For the text-containing cell, return its midpoint in [X, Y] coordinate format. 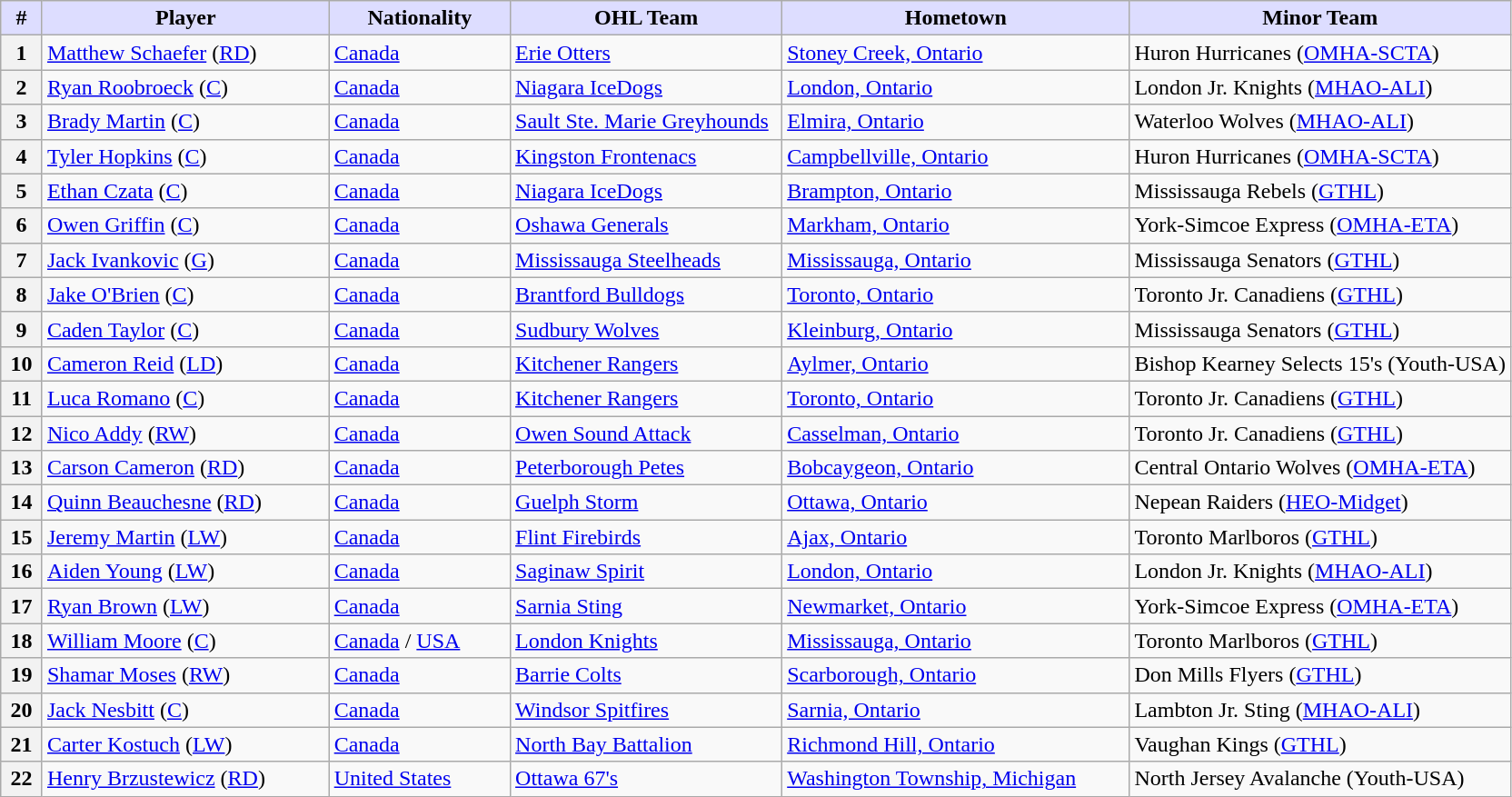
Ryan Brown (LW) [185, 606]
Sudbury Wolves [647, 329]
# [22, 18]
Mississauga Steelheads [647, 260]
Sarnia, Ontario [956, 710]
William Moore (C) [185, 641]
Richmond Hill, Ontario [956, 744]
Nico Addy (RW) [185, 433]
Windsor Spitfires [647, 710]
Shamar Moses (RW) [185, 675]
Bishop Kearney Selects 15's (Youth-USA) [1320, 364]
16 [22, 572]
Jack Ivankovic (G) [185, 260]
17 [22, 606]
Don Mills Flyers (GTHL) [1320, 675]
Campbellville, Ontario [956, 156]
Saginaw Spirit [647, 572]
6 [22, 225]
Caden Taylor (C) [185, 329]
Markham, Ontario [956, 225]
3 [22, 122]
North Bay Battalion [647, 744]
Kingston Frontenacs [647, 156]
Brantford Bulldogs [647, 294]
Aiden Young (LW) [185, 572]
Elmira, Ontario [956, 122]
Brampton, Ontario [956, 191]
Luca Romano (C) [185, 398]
Jack Nesbitt (C) [185, 710]
Casselman, Ontario [956, 433]
Kleinburg, Ontario [956, 329]
12 [22, 433]
Player [185, 18]
Tyler Hopkins (C) [185, 156]
United States [420, 779]
5 [22, 191]
9 [22, 329]
Vaughan Kings (GTHL) [1320, 744]
Ethan Czata (C) [185, 191]
Jake O'Brien (C) [185, 294]
Lambton Jr. Sting (MHAO-ALI) [1320, 710]
Guelph Storm [647, 503]
20 [22, 710]
Minor Team [1320, 18]
Aylmer, Ontario [956, 364]
Newmarket, Ontario [956, 606]
Matthew Schaefer (RD) [185, 53]
Brady Martin (C) [185, 122]
Stoney Creek, Ontario [956, 53]
Quinn Beauchesne (RD) [185, 503]
18 [22, 641]
Scarborough, Ontario [956, 675]
Hometown [956, 18]
Ryan Roobroeck (C) [185, 87]
2 [22, 87]
Mississauga Rebels (GTHL) [1320, 191]
Carson Cameron (RD) [185, 468]
Cameron Reid (LD) [185, 364]
Oshawa Generals [647, 225]
OHL Team [647, 18]
11 [22, 398]
15 [22, 537]
Jeremy Martin (LW) [185, 537]
Nationality [420, 18]
4 [22, 156]
Waterloo Wolves (MHAO-ALI) [1320, 122]
Sault Ste. Marie Greyhounds [647, 122]
21 [22, 744]
Bobcaygeon, Ontario [956, 468]
Washington Township, Michigan [956, 779]
Carter Kostuch (LW) [185, 744]
Peterborough Petes [647, 468]
Henry Brzustewicz (RD) [185, 779]
22 [22, 779]
Erie Otters [647, 53]
Canada / USA [420, 641]
Central Ontario Wolves (OMHA-ETA) [1320, 468]
Flint Firebirds [647, 537]
Ottawa, Ontario [956, 503]
19 [22, 675]
Barrie Colts [647, 675]
Owen Sound Attack [647, 433]
13 [22, 468]
8 [22, 294]
1 [22, 53]
7 [22, 260]
London Knights [647, 641]
Nepean Raiders (HEO-Midget) [1320, 503]
Sarnia Sting [647, 606]
Ajax, Ontario [956, 537]
10 [22, 364]
14 [22, 503]
Owen Griffin (C) [185, 225]
Ottawa 67's [647, 779]
North Jersey Avalanche (Youth-USA) [1320, 779]
